Capture the cell that displays the provided text and extract its (x, y) central coordinate. 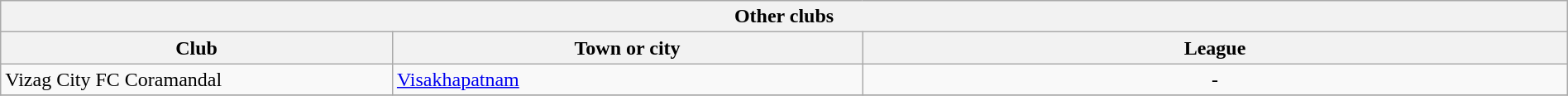
- (1216, 79)
Vizag City FC Coramandal (197, 79)
Town or city (627, 48)
Club (197, 48)
League (1216, 48)
Other clubs (784, 17)
Visakhapatnam (627, 79)
